Extract the (X, Y) coordinate from the center of the cell holding the provided text.  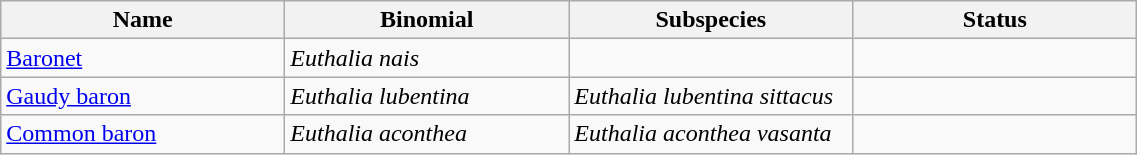
Euthalia aconthea (427, 134)
Euthalia lubentina sittacus (711, 96)
Subspecies (711, 20)
Gaudy baron (143, 96)
Euthalia lubentina (427, 96)
Binomial (427, 20)
Euthalia nais (427, 58)
Common baron (143, 134)
Baronet (143, 58)
Name (143, 20)
Status (995, 20)
Euthalia aconthea vasanta (711, 134)
